Return (x, y) of the center of cell containing provided text 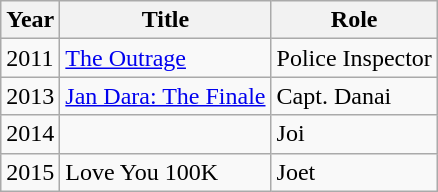
Love You 100K (166, 172)
Title (166, 20)
Police Inspector (354, 58)
Joi (354, 134)
Year (30, 20)
Role (354, 20)
2014 (30, 134)
2011 (30, 58)
2013 (30, 96)
Capt. Danai (354, 96)
The Outrage (166, 58)
Joet (354, 172)
Jan Dara: The Finale (166, 96)
2015 (30, 172)
